Determine the (X, Y) coordinate at the center of the cell enclosing the given text.  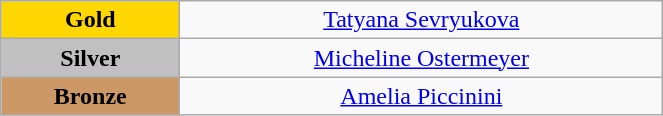
Amelia Piccinini (422, 96)
Micheline Ostermeyer (422, 58)
Gold (90, 20)
Bronze (90, 96)
Tatyana Sevryukova (422, 20)
Silver (90, 58)
